Locate the cell with the specified text and output its (x, y) center coordinate. 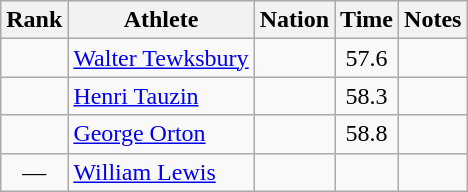
Time (367, 20)
— (34, 172)
Walter Tewksbury (161, 58)
Henri Tauzin (161, 96)
George Orton (161, 134)
Athlete (161, 20)
Rank (34, 20)
Nation (294, 20)
58.3 (367, 96)
Notes (433, 20)
57.6 (367, 58)
William Lewis (161, 172)
58.8 (367, 134)
